Search for the cell housing the specified text and yield its [x, y] center coordinate. 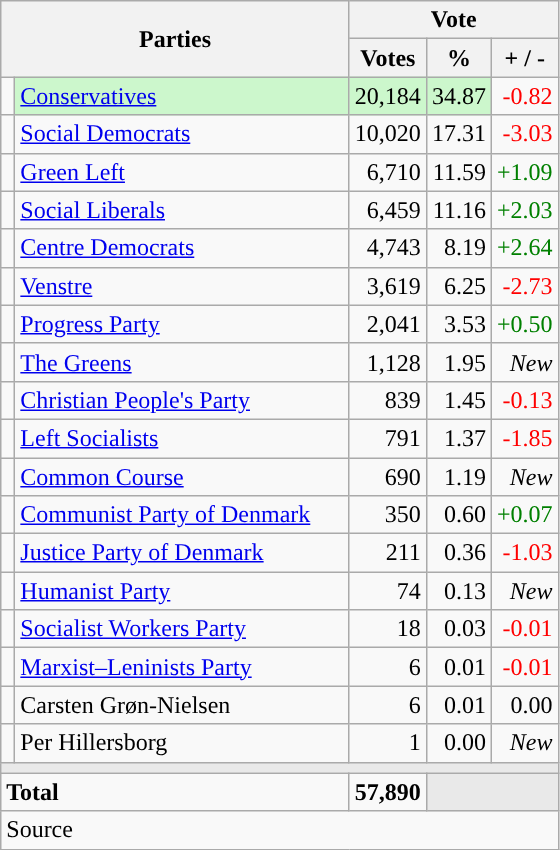
+ / - [524, 58]
1.19 [458, 477]
-0.82 [524, 96]
3.53 [458, 324]
Marxist–Leninists Party [182, 667]
Source [280, 830]
-3.03 [524, 134]
18 [388, 629]
791 [388, 438]
+1.09 [524, 172]
Venstre [182, 286]
Green Left [182, 172]
17.31 [458, 134]
4,743 [388, 248]
8.19 [458, 248]
Communist Party of Denmark [182, 515]
20,184 [388, 96]
Left Socialists [182, 438]
Justice Party of Denmark [182, 553]
Vote [454, 20]
The Greens [182, 362]
3,619 [388, 286]
% [458, 58]
1.37 [458, 438]
1.95 [458, 362]
Progress Party [182, 324]
211 [388, 553]
1 [388, 743]
6,710 [388, 172]
-1.03 [524, 553]
1,128 [388, 362]
+2.64 [524, 248]
0.13 [458, 591]
6,459 [388, 210]
11.59 [458, 172]
Parties [176, 39]
6.25 [458, 286]
74 [388, 591]
-1.85 [524, 438]
57,890 [388, 792]
34.87 [458, 96]
Social Democrats [182, 134]
Common Course [182, 477]
690 [388, 477]
+0.07 [524, 515]
+0.50 [524, 324]
0.60 [458, 515]
Humanist Party [182, 591]
2,041 [388, 324]
839 [388, 400]
Total [176, 792]
Centre Democrats [182, 248]
0.36 [458, 553]
Conservatives [182, 96]
11.16 [458, 210]
Socialist Workers Party [182, 629]
Christian People's Party [182, 400]
-2.73 [524, 286]
Carsten Grøn-Nielsen [182, 705]
-0.13 [524, 400]
1.45 [458, 400]
+2.03 [524, 210]
Per Hillersborg [182, 743]
10,020 [388, 134]
350 [388, 515]
Votes [388, 58]
0.03 [458, 629]
Social Liberals [182, 210]
